For the text-containing cell, return its midpoint in [X, Y] coordinate format. 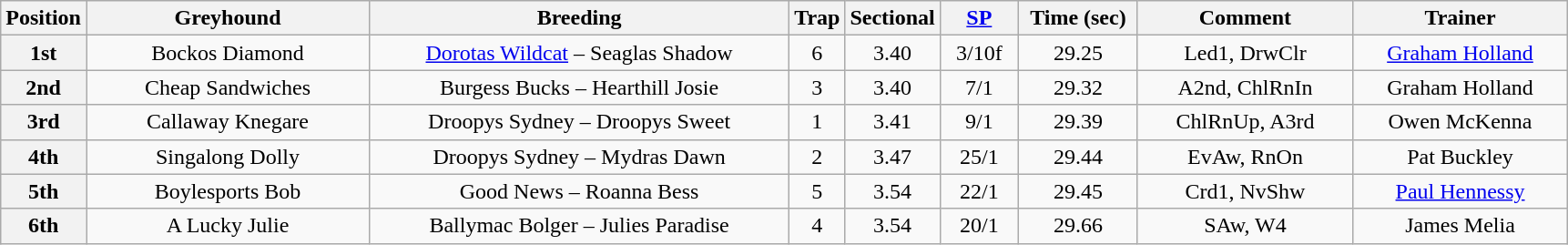
Singalong Dolly [228, 157]
Trainer [1460, 18]
4 [818, 226]
7/1 [979, 87]
Owen McKenna [1460, 122]
Led1, DrwClr [1245, 53]
5 [818, 191]
3.41 [892, 122]
Position [44, 18]
2nd [44, 87]
EvAw, RnOn [1245, 157]
29.32 [1078, 87]
Comment [1245, 18]
20/1 [979, 226]
Time (sec) [1078, 18]
Sectional [892, 18]
Good News – Roanna Bess [579, 191]
22/1 [979, 191]
Crd1, NvShw [1245, 191]
Burgess Bucks – Hearthill Josie [579, 87]
Cheap Sandwiches [228, 87]
Breeding [579, 18]
Paul Hennessy [1460, 191]
2 [818, 157]
6 [818, 53]
Greyhound [228, 18]
29.44 [1078, 157]
29.39 [1078, 122]
Trap [818, 18]
3.47 [892, 157]
ChlRnUp, A3rd [1245, 122]
Callaway Knegare [228, 122]
A Lucky Julie [228, 226]
Dorotas Wildcat – Seaglas Shadow [579, 53]
1 [818, 122]
Pat Buckley [1460, 157]
3rd [44, 122]
29.25 [1078, 53]
Bockos Diamond [228, 53]
A2nd, ChlRnIn [1245, 87]
5th [44, 191]
Ballymac Bolger – Julies Paradise [579, 226]
Droopys Sydney – Mydras Dawn [579, 157]
SAw, W4 [1245, 226]
James Melia [1460, 226]
1st [44, 53]
3 [818, 87]
6th [44, 226]
9/1 [979, 122]
Droopys Sydney – Droopys Sweet [579, 122]
3/10f [979, 53]
25/1 [979, 157]
29.45 [1078, 191]
4th [44, 157]
Boylesports Bob [228, 191]
29.66 [1078, 226]
SP [979, 18]
